Output the [X, Y] coordinate of the center of the cell containing the given text.  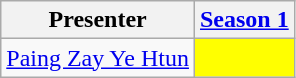
Presenter [98, 20]
Season 1 [244, 20]
Paing Zay Ye Htun [98, 58]
